Return the [x, y] coordinate for the center point of the cell that contains the specified text.  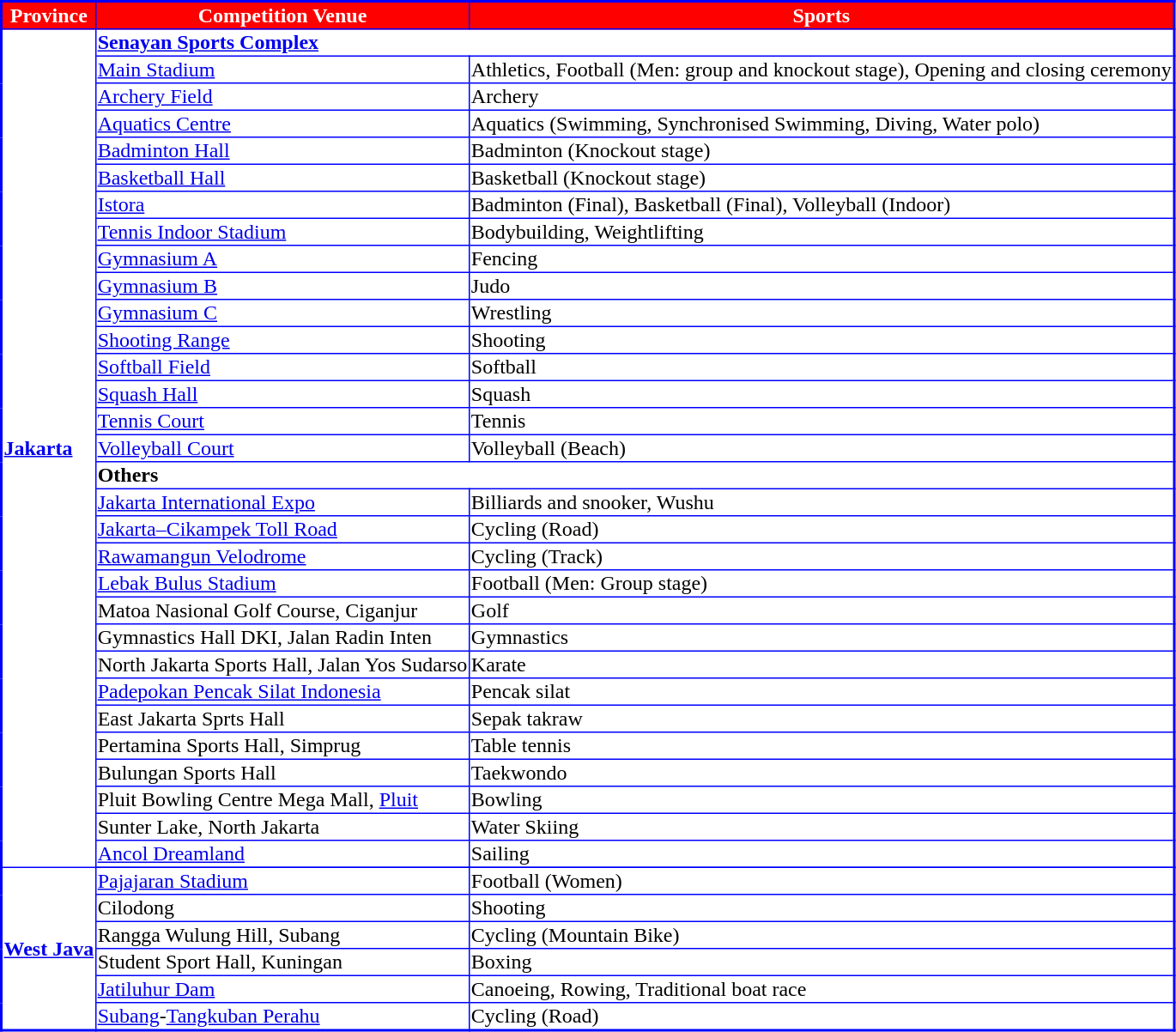
Ancol Dreamland [282, 854]
Padepokan Pencak Silat Indonesia [282, 692]
Gymnasium B [282, 286]
Bodybuilding, Weightlifting [822, 232]
Jakarta [49, 448]
Taekwondo [822, 773]
Tennis [822, 422]
Subang-Tangkuban Perahu [282, 1017]
Bulungan Sports Hall [282, 773]
Gymnasium A [282, 259]
Badminton (Final), Basketball (Final), Volleyball (Indoor) [822, 205]
East Jakarta Sprts Hall [282, 719]
Gymnastics Hall DKI, Jalan Radin Inten [282, 638]
Bowling [822, 800]
Basketball Hall [282, 178]
Competition Venue [282, 15]
Golf [822, 610]
Canoeing, Rowing, Traditional boat race [822, 989]
Karate [822, 665]
West Java [49, 949]
Softball Field [282, 367]
Sepak takraw [822, 719]
Judo [822, 286]
Shooting Range [282, 340]
Senayan Sports Complex [634, 43]
Volleyball Court [282, 448]
Badminton Hall [282, 151]
Sunter Lake, North Jakarta [282, 827]
Football (Women) [822, 881]
Pencak silat [822, 692]
Lebak Bulus Stadium [282, 584]
Cycling (Track) [822, 556]
Cilodong [282, 908]
Squash Hall [282, 394]
Pluit Bowling Centre Mega Mall, Pluit [282, 800]
Aquatics (Swimming, Synchronised Swimming, Diving, Water polo) [822, 124]
Rawamangun Velodrome [282, 556]
Jatiluhur Dam [282, 989]
Squash [822, 394]
Boxing [822, 962]
Jakarta–Cikampek Toll Road [282, 530]
Softball [822, 367]
Matoa Nasional Golf Course, Ciganjur [282, 610]
Wrestling [822, 313]
Football (Men: Group stage) [822, 584]
Gymnasium C [282, 313]
Badminton (Knockout stage) [822, 151]
Archery Field [282, 97]
Sports [822, 15]
Rangga Wulung Hill, Subang [282, 935]
Archery [822, 97]
Sailing [822, 854]
North Jakarta Sports Hall, Jalan Yos Sudarso [282, 665]
Tennis Court [282, 422]
Gymnastics [822, 638]
Tennis Indoor Stadium [282, 232]
Basketball (Knockout stage) [822, 178]
Others [634, 476]
Pajajaran Stadium [282, 881]
Aquatics Centre [282, 124]
Volleyball (Beach) [822, 448]
Water Skiing [822, 827]
Billiards and snooker, Wushu [822, 502]
Pertamina Sports Hall, Simprug [282, 746]
Student Sport Hall, Kuningan [282, 962]
Table tennis [822, 746]
Jakarta International Expo [282, 502]
Province [49, 15]
Cycling (Mountain Bike) [822, 935]
Istora [282, 205]
Athletics, Football (Men: group and knockout stage), Opening and closing ceremony [822, 70]
Main Stadium [282, 70]
Fencing [822, 259]
